Detect which cell encompasses the target text, then output its [x, y] center coordinate. 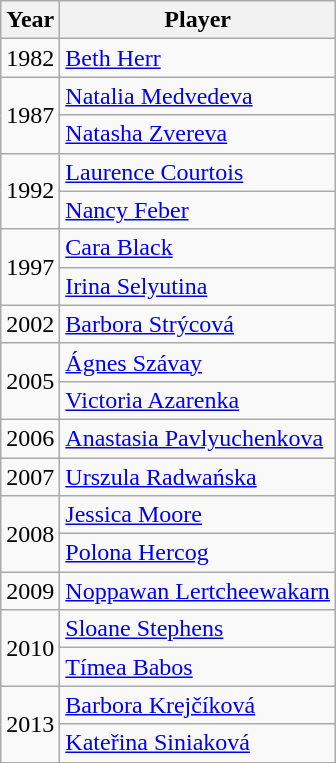
Player [198, 20]
Kateřina Siniaková [198, 743]
Natalia Medvedeva [198, 96]
1987 [30, 115]
Irina Selyutina [198, 286]
Barbora Krejčíková [198, 705]
2006 [30, 438]
2005 [30, 381]
Cara Black [198, 248]
2007 [30, 477]
2013 [30, 724]
Anastasia Pavlyuchenkova [198, 438]
Jessica Moore [198, 515]
Victoria Azarenka [198, 400]
1992 [30, 191]
Beth Herr [198, 58]
1982 [30, 58]
Polona Hercog [198, 553]
1997 [30, 267]
Barbora Strýcová [198, 324]
Natasha Zvereva [198, 134]
Nancy Feber [198, 210]
Ágnes Szávay [198, 362]
Urszula Radwańska [198, 477]
Laurence Courtois [198, 172]
Noppawan Lertcheewakarn [198, 591]
2009 [30, 591]
2008 [30, 534]
Year [30, 20]
Tímea Babos [198, 667]
2010 [30, 648]
Sloane Stephens [198, 629]
2002 [30, 324]
